Find where the given text appears and provide that cell's center as (x, y) coordinate. 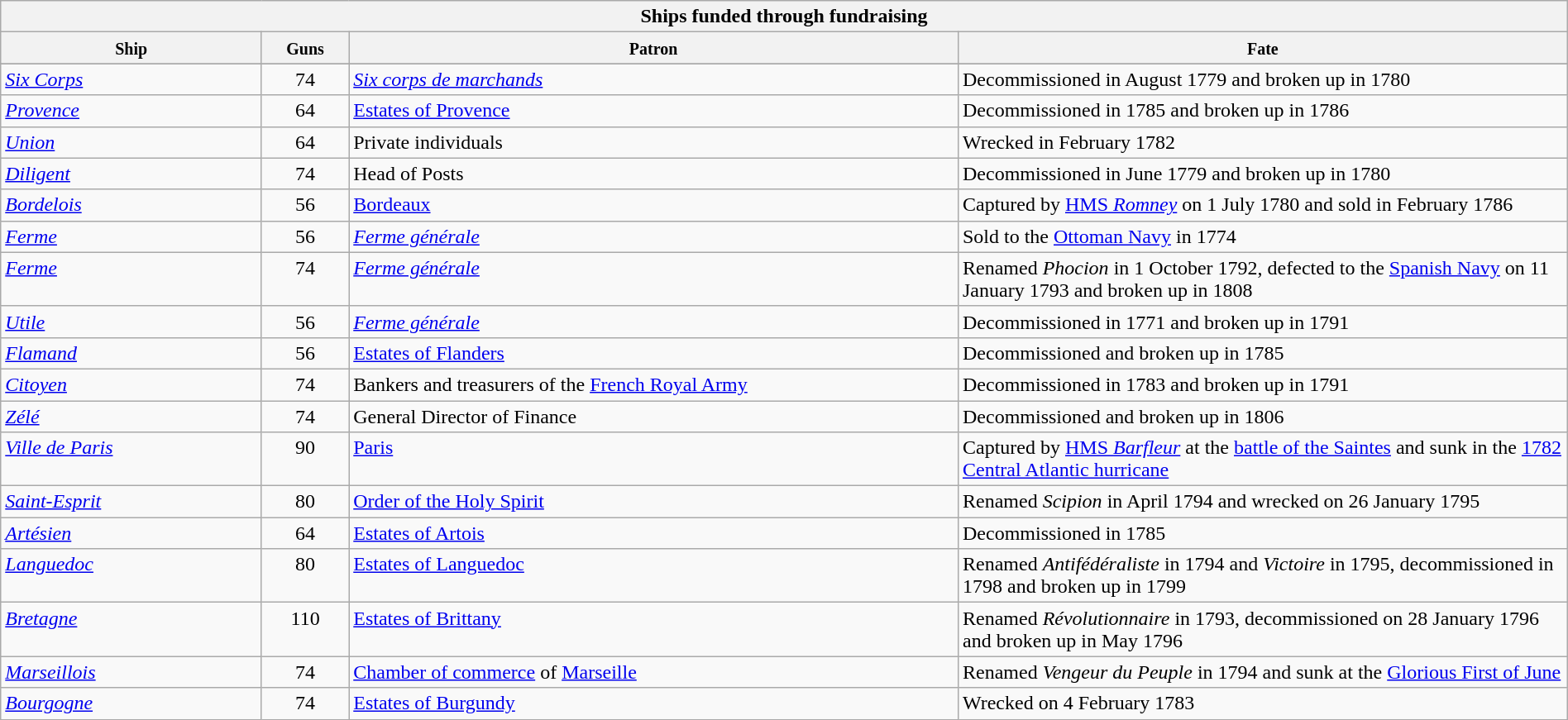
Utile (131, 322)
Artésien (131, 533)
Union (131, 142)
Bordelois (131, 205)
Ville de Paris (131, 460)
Estates of Artois (653, 533)
Estates of Brittany (653, 630)
Chamber of commerce of Marseille (653, 672)
Bourgogne (131, 703)
Languedoc (131, 575)
Citoyen (131, 384)
Estates of Burgundy (653, 703)
Patron (653, 48)
Renamed Antifédéraliste in 1794 and Victoire in 1795, decommissioned in 1798 and broken up in 1799 (1262, 575)
Wrecked in February 1782 (1262, 142)
Decommissioned in August 1779 and broken up in 1780 (1262, 79)
Decommissioned and broken up in 1785 (1262, 353)
Order of the Holy Spirit (653, 502)
Bordeaux (653, 205)
Estates of Languedoc (653, 575)
Renamed Phocion in 1 October 1792, defected to the Spanish Navy on 11 January 1793 and broken up in 1808 (1262, 279)
General Director of Finance (653, 416)
Decommissioned in 1785 and broken up in 1786 (1262, 111)
Sold to the Ottoman Navy in 1774 (1262, 236)
Head of Posts (653, 174)
90 (304, 460)
Ships funded through fundraising (784, 17)
Fate (1262, 48)
Captured by HMS Romney on 1 July 1780 and sold in February 1786 (1262, 205)
Paris (653, 460)
Decommissioned in June 1779 and broken up in 1780 (1262, 174)
Six corps de marchands (653, 79)
Decommissioned in 1771 and broken up in 1791 (1262, 322)
Saint-Esprit (131, 502)
Bankers and treasurers of the French Royal Army (653, 384)
Zélé (131, 416)
Bretagne (131, 630)
Estates of Flanders (653, 353)
Wrecked on 4 February 1783 (1262, 703)
Renamed Scipion in April 1794 and wrecked on 26 January 1795 (1262, 502)
Renamed Révolutionnaire in 1793, decommissioned on 28 January 1796 and broken up in May 1796 (1262, 630)
Marseillois (131, 672)
Captured by HMS Barfleur at the battle of the Saintes and sunk in the 1782 Central Atlantic hurricane (1262, 460)
Decommissioned in 1785 (1262, 533)
110 (304, 630)
Estates of Provence (653, 111)
Provence (131, 111)
Decommissioned and broken up in 1806 (1262, 416)
Ship (131, 48)
Flamand (131, 353)
Diligent (131, 174)
Renamed Vengeur du Peuple in 1794 and sunk at the Glorious First of June (1262, 672)
Six Corps (131, 79)
Private individuals (653, 142)
Guns (304, 48)
Decommissioned in 1783 and broken up in 1791 (1262, 384)
